Extract the [X, Y] coordinate from the center of the cell holding the provided text.  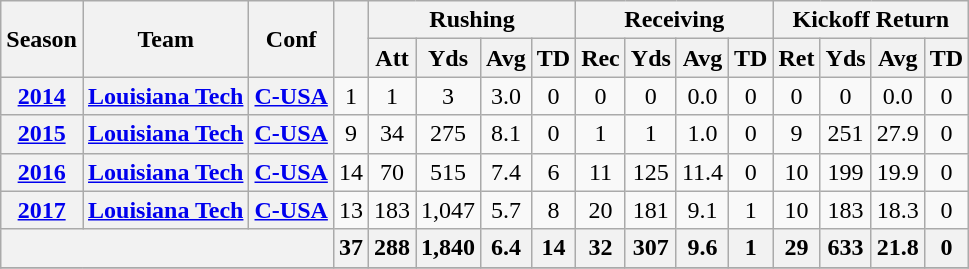
125 [650, 172]
8.1 [506, 134]
Kickoff Return [871, 20]
275 [448, 134]
288 [392, 248]
Receiving [674, 20]
633 [846, 248]
20 [601, 210]
307 [650, 248]
34 [392, 134]
6.4 [506, 248]
37 [350, 248]
19.9 [898, 172]
181 [650, 210]
3 [448, 96]
2017 [42, 210]
Ret [796, 58]
32 [601, 248]
199 [846, 172]
Team [165, 39]
9.1 [702, 210]
6 [553, 172]
1.0 [702, 134]
11.4 [702, 172]
9.6 [702, 248]
515 [448, 172]
70 [392, 172]
2015 [42, 134]
8 [553, 210]
Season [42, 39]
Conf [291, 39]
29 [796, 248]
Rushing [472, 20]
27.9 [898, 134]
1,047 [448, 210]
2016 [42, 172]
251 [846, 134]
3.0 [506, 96]
Rec [601, 58]
18.3 [898, 210]
Att [392, 58]
13 [350, 210]
5.7 [506, 210]
7.4 [506, 172]
2014 [42, 96]
1,840 [448, 248]
11 [601, 172]
21.8 [898, 248]
